Output the (X, Y) coordinate of the center of the cell containing the given text.  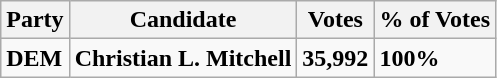
Candidate (183, 20)
Votes (336, 20)
% of Votes (435, 20)
DEM (35, 58)
Party (35, 20)
100% (435, 58)
35,992 (336, 58)
Christian L. Mitchell (183, 58)
